Output the (X, Y) coordinate of the center of the cell containing the given text.  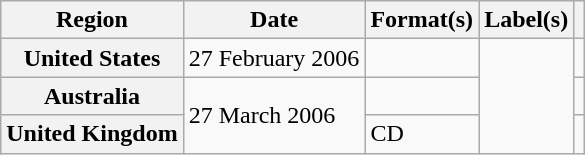
United States (92, 58)
CD (422, 134)
27 March 2006 (274, 115)
United Kingdom (92, 134)
Format(s) (422, 20)
Australia (92, 96)
27 February 2006 (274, 58)
Date (274, 20)
Region (92, 20)
Label(s) (526, 20)
